For the text-containing cell, return its midpoint in [x, y] coordinate format. 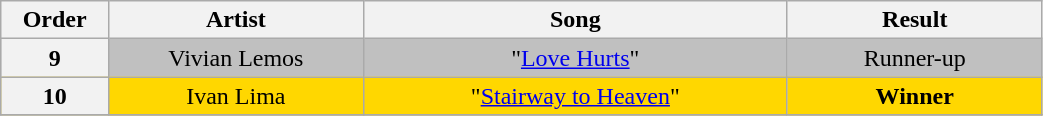
Ivan Lima [236, 96]
Artist [236, 20]
"Love Hurts" [575, 58]
Order [55, 20]
9 [55, 58]
Result [914, 20]
10 [55, 96]
Vivian Lemos [236, 58]
Winner [914, 96]
Song [575, 20]
Runner-up [914, 58]
"Stairway to Heaven" [575, 96]
